Extract the [X, Y] coordinate from the center of the cell holding the provided text.  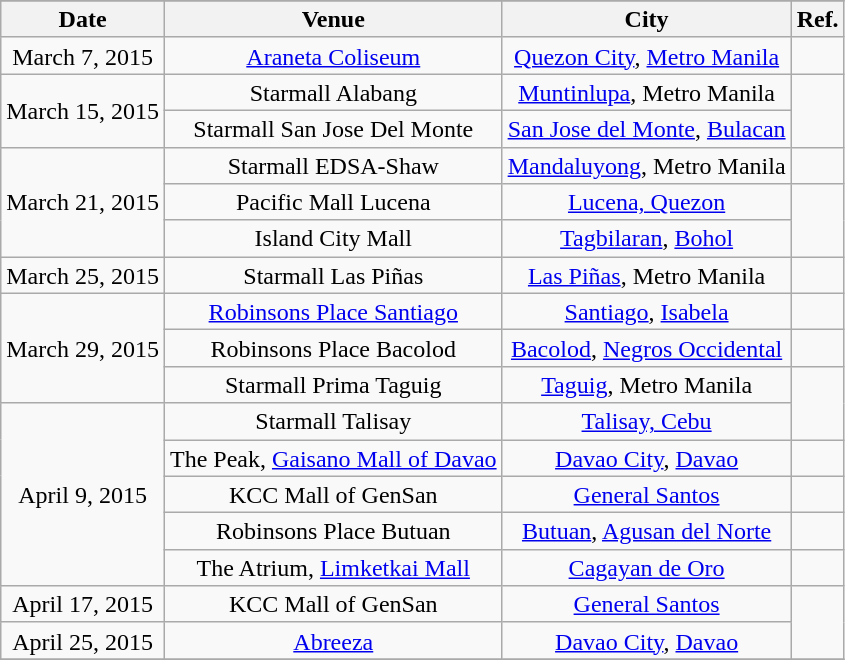
Bacolod, Negros Occidental [646, 348]
April 17, 2015 [83, 604]
Taguig, Metro Manila [646, 384]
Starmall Prima Taguig [333, 384]
Starmall EDSA-Shaw [333, 166]
April 25, 2015 [83, 640]
Cagayan de Oro [646, 568]
Araneta Coliseum [333, 56]
Starmall Alabang [333, 92]
March 15, 2015 [83, 110]
Robinsons Place Bacolod [333, 348]
San Jose del Monte, Bulacan [646, 128]
Starmall Las Piñas [333, 276]
Butuan, Agusan del Norte [646, 532]
Mandaluyong, Metro Manila [646, 166]
Robinsons Place Butuan [333, 532]
Las Piñas, Metro Manila [646, 276]
March 21, 2015 [83, 202]
City [646, 20]
Quezon City, Metro Manila [646, 56]
April 9, 2015 [83, 494]
Ref. [818, 20]
Santiago, Isabela [646, 312]
Starmall Talisay [333, 422]
Tagbilaran, Bohol [646, 238]
Lucena, Quezon [646, 202]
The Peak, Gaisano Mall of Davao [333, 458]
Abreeza [333, 640]
Pacific Mall Lucena [333, 202]
Venue [333, 20]
The Atrium, Limketkai Mall [333, 568]
March 25, 2015 [83, 276]
Island City Mall [333, 238]
Date [83, 20]
Muntinlupa, Metro Manila [646, 92]
Talisay, Cebu [646, 422]
March 29, 2015 [83, 348]
Starmall San Jose Del Monte [333, 128]
Robinsons Place Santiago [333, 312]
March 7, 2015 [83, 56]
